Pinpoint the cell where the given text exists, returning its [x, y] midpoint coordinate. 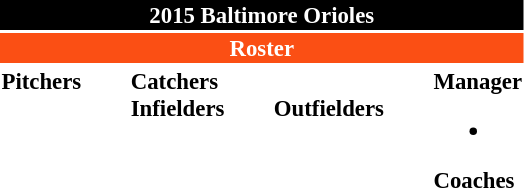
2015 Baltimore Orioles [262, 15]
Roster [262, 48]
